Scan for the cell matching the given text and deliver its [X, Y] coordinate at center. 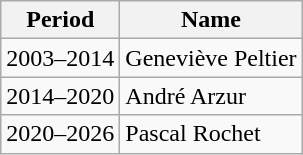
Name [211, 20]
André Arzur [211, 96]
2003–2014 [60, 58]
2020–2026 [60, 134]
Pascal Rochet [211, 134]
Period [60, 20]
Geneviève Peltier [211, 58]
2014–2020 [60, 96]
